Search for the cell housing the specified text and yield its (X, Y) center coordinate. 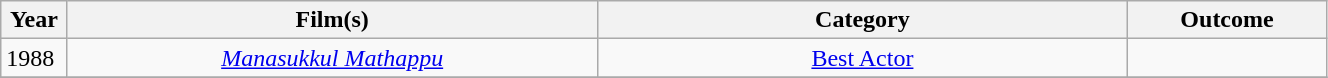
1988 (34, 58)
Year (34, 20)
Outcome (1228, 20)
Manasukkul Mathappu (332, 58)
Film(s) (332, 20)
Category (862, 20)
Best Actor (862, 58)
